From the cell containing the given text, extract its center point as (X, Y) coordinate. 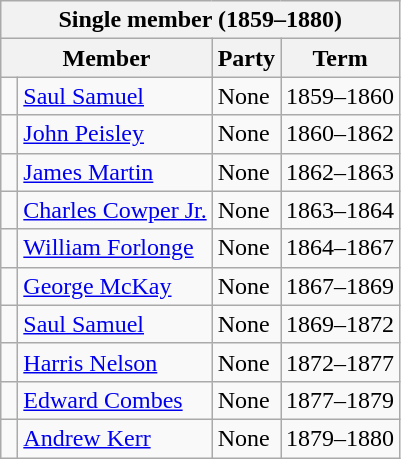
Andrew Kerr (115, 438)
1860–1862 (340, 134)
1862–1863 (340, 172)
John Peisley (115, 134)
Single member (1859–1880) (200, 20)
William Forlonge (115, 248)
1864–1867 (340, 248)
George McKay (115, 286)
1859–1860 (340, 96)
Edward Combes (115, 400)
James Martin (115, 172)
1872–1877 (340, 362)
1863–1864 (340, 210)
1869–1872 (340, 324)
Charles Cowper Jr. (115, 210)
Term (340, 58)
1877–1879 (340, 400)
1879–1880 (340, 438)
Party (246, 58)
Member (106, 58)
1867–1869 (340, 286)
Harris Nelson (115, 362)
